Provide the [x, y] coordinate of the cell's center where the given text is located.  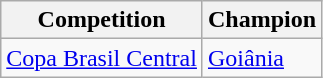
Champion [262, 20]
Copa Brasil Central [102, 58]
Goiânia [262, 58]
Competition [102, 20]
